Extract the [x, y] coordinate from the center of the cell holding the provided text.  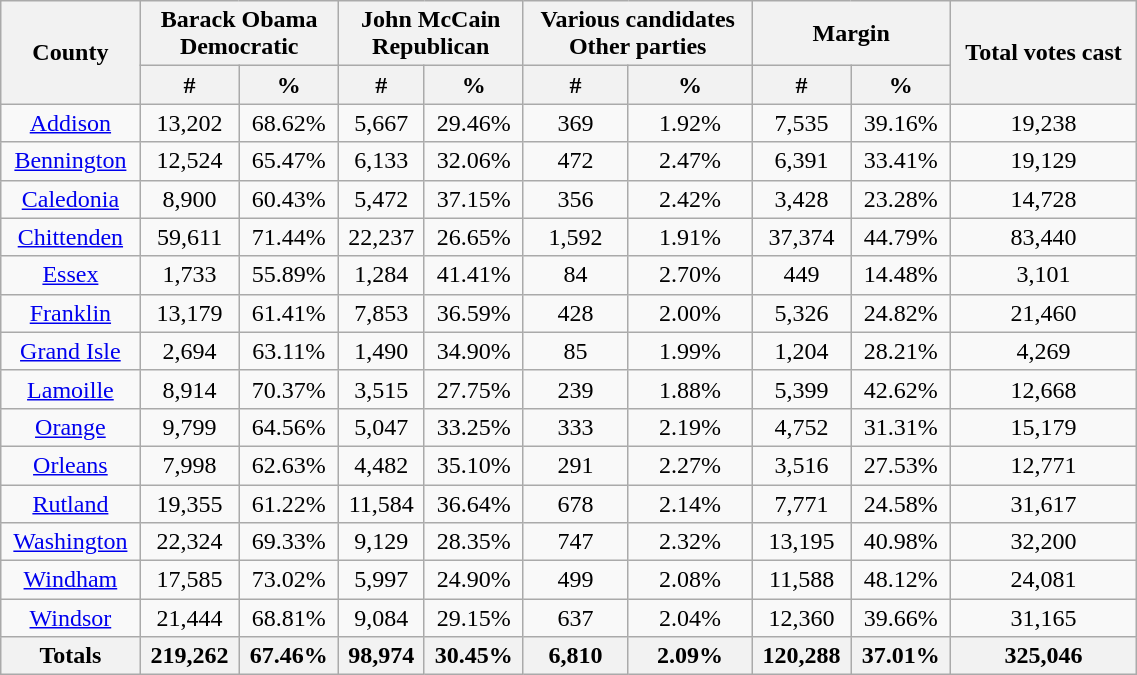
9,084 [381, 618]
2.14% [690, 503]
48.12% [900, 580]
4,269 [1044, 351]
2.19% [690, 427]
1,490 [381, 351]
65.47% [288, 161]
Caledonia [70, 199]
356 [576, 199]
4,482 [381, 465]
219,262 [190, 656]
9,799 [190, 427]
29.15% [474, 618]
34.90% [474, 351]
5,472 [381, 199]
499 [576, 580]
3,516 [802, 465]
Windham [70, 580]
369 [576, 123]
Totals [70, 656]
17,585 [190, 580]
14,728 [1044, 199]
6,133 [381, 161]
John McCainRepublican [430, 34]
1,204 [802, 351]
Washington [70, 542]
68.62% [288, 123]
7,535 [802, 123]
83,440 [1044, 237]
Various candidatesOther parties [638, 34]
37.01% [900, 656]
22,324 [190, 542]
35.10% [474, 465]
36.64% [474, 503]
11,584 [381, 503]
22,237 [381, 237]
1,284 [381, 275]
31,165 [1044, 618]
3,101 [1044, 275]
24,081 [1044, 580]
12,668 [1044, 389]
Lamoille [70, 389]
30.45% [474, 656]
7,853 [381, 313]
Bennington [70, 161]
3,515 [381, 389]
1,592 [576, 237]
61.41% [288, 313]
3,428 [802, 199]
39.66% [900, 618]
19,129 [1044, 161]
67.46% [288, 656]
6,391 [802, 161]
County [70, 52]
40.98% [900, 542]
7,771 [802, 503]
68.81% [288, 618]
61.22% [288, 503]
428 [576, 313]
11,588 [802, 580]
7,998 [190, 465]
44.79% [900, 237]
23.28% [900, 199]
1,733 [190, 275]
63.11% [288, 351]
12,771 [1044, 465]
5,326 [802, 313]
37.15% [474, 199]
Grand Isle [70, 351]
15,179 [1044, 427]
2.32% [690, 542]
1.91% [690, 237]
6,810 [576, 656]
26.65% [474, 237]
14.48% [900, 275]
62.63% [288, 465]
24.58% [900, 503]
Rutland [70, 503]
64.56% [288, 427]
19,238 [1044, 123]
Essex [70, 275]
2.00% [690, 313]
2.08% [690, 580]
84 [576, 275]
37,374 [802, 237]
291 [576, 465]
120,288 [802, 656]
13,202 [190, 123]
85 [576, 351]
73.02% [288, 580]
27.53% [900, 465]
24.90% [474, 580]
13,179 [190, 313]
31,617 [1044, 503]
4,752 [802, 427]
Orange [70, 427]
21,444 [190, 618]
2.04% [690, 618]
28.35% [474, 542]
Franklin [70, 313]
33.25% [474, 427]
Chittenden [70, 237]
59,611 [190, 237]
32,200 [1044, 542]
21,460 [1044, 313]
1.88% [690, 389]
5,997 [381, 580]
98,974 [381, 656]
12,524 [190, 161]
12,360 [802, 618]
29.46% [474, 123]
32.06% [474, 161]
70.37% [288, 389]
2.09% [690, 656]
2.47% [690, 161]
24.82% [900, 313]
31.31% [900, 427]
69.33% [288, 542]
1.99% [690, 351]
449 [802, 275]
5,667 [381, 123]
2,694 [190, 351]
19,355 [190, 503]
Margin [851, 34]
42.62% [900, 389]
33.41% [900, 161]
747 [576, 542]
9,129 [381, 542]
Windsor [70, 618]
239 [576, 389]
8,914 [190, 389]
Orleans [70, 465]
2.27% [690, 465]
678 [576, 503]
13,195 [802, 542]
5,047 [381, 427]
27.75% [474, 389]
2.70% [690, 275]
36.59% [474, 313]
41.41% [474, 275]
8,900 [190, 199]
71.44% [288, 237]
60.43% [288, 199]
Barack ObamaDemocratic [239, 34]
472 [576, 161]
39.16% [900, 123]
637 [576, 618]
333 [576, 427]
Addison [70, 123]
1.92% [690, 123]
5,399 [802, 389]
Total votes cast [1044, 52]
28.21% [900, 351]
325,046 [1044, 656]
55.89% [288, 275]
2.42% [690, 199]
